From the cell containing the given text, extract its center point as (X, Y) coordinate. 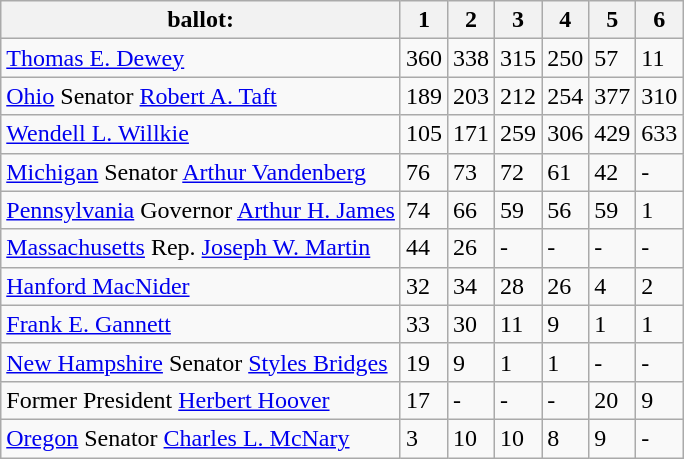
254 (566, 96)
42 (612, 172)
57 (612, 58)
73 (470, 172)
259 (518, 134)
Hanford MacNider (201, 286)
633 (660, 134)
32 (424, 286)
19 (424, 362)
5 (612, 20)
New Hampshire Senator Styles Bridges (201, 362)
171 (470, 134)
105 (424, 134)
56 (566, 210)
6 (660, 20)
Massachusetts Rep. Joseph W. Martin (201, 248)
429 (612, 134)
44 (424, 248)
34 (470, 286)
20 (612, 400)
250 (566, 58)
28 (518, 286)
Michigan Senator Arthur Vandenberg (201, 172)
203 (470, 96)
377 (612, 96)
Oregon Senator Charles L. McNary (201, 438)
Thomas E. Dewey (201, 58)
189 (424, 96)
ballot: (201, 20)
360 (424, 58)
72 (518, 172)
17 (424, 400)
Ohio Senator Robert A. Taft (201, 96)
Frank E. Gannett (201, 324)
33 (424, 324)
30 (470, 324)
74 (424, 210)
Former President Herbert Hoover (201, 400)
306 (566, 134)
315 (518, 58)
212 (518, 96)
8 (566, 438)
Wendell L. Willkie (201, 134)
76 (424, 172)
310 (660, 96)
61 (566, 172)
Pennsylvania Governor Arthur H. James (201, 210)
338 (470, 58)
66 (470, 210)
